Return (X, Y) of the center of cell containing provided text 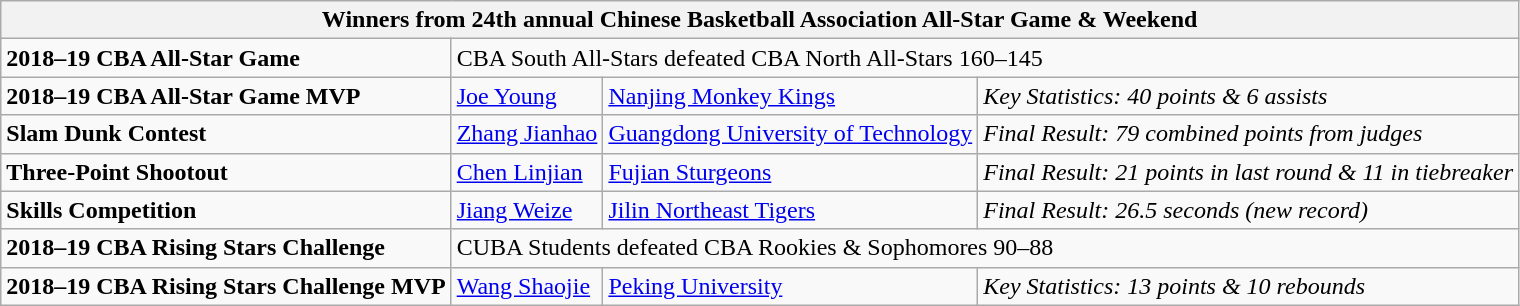
Final Result: 21 points in last round & 11 in tiebreaker (1248, 172)
2018–19 CBA All-Star Game MVP (226, 96)
Wang Shaojie (527, 286)
Final Result: 79 combined points from judges (1248, 134)
Fujian Sturgeons (790, 172)
CUBA Students defeated CBA Rookies & Sophomores 90–88 (984, 248)
Three-Point Shootout (226, 172)
Jiang Weize (527, 210)
Winners from 24th annual Chinese Basketball Association All-Star Game & Weekend (760, 20)
CBA South All-Stars defeated CBA North All-Stars 160–145 (984, 58)
2018–19 CBA Rising Stars Challenge MVP (226, 286)
Zhang Jianhao (527, 134)
Key Statistics: 13 points & 10 rebounds (1248, 286)
Key Statistics: 40 points & 6 assists (1248, 96)
Joe Young (527, 96)
Skills Competition (226, 210)
Jilin Northeast Tigers (790, 210)
Nanjing Monkey Kings (790, 96)
Guangdong University of Technology (790, 134)
2018–19 CBA Rising Stars Challenge (226, 248)
Peking University (790, 286)
2018–19 CBA All-Star Game (226, 58)
Final Result: 26.5 seconds (new record) (1248, 210)
Slam Dunk Contest (226, 134)
Chen Linjian (527, 172)
